From the cell containing the given text, extract its center point as [x, y] coordinate. 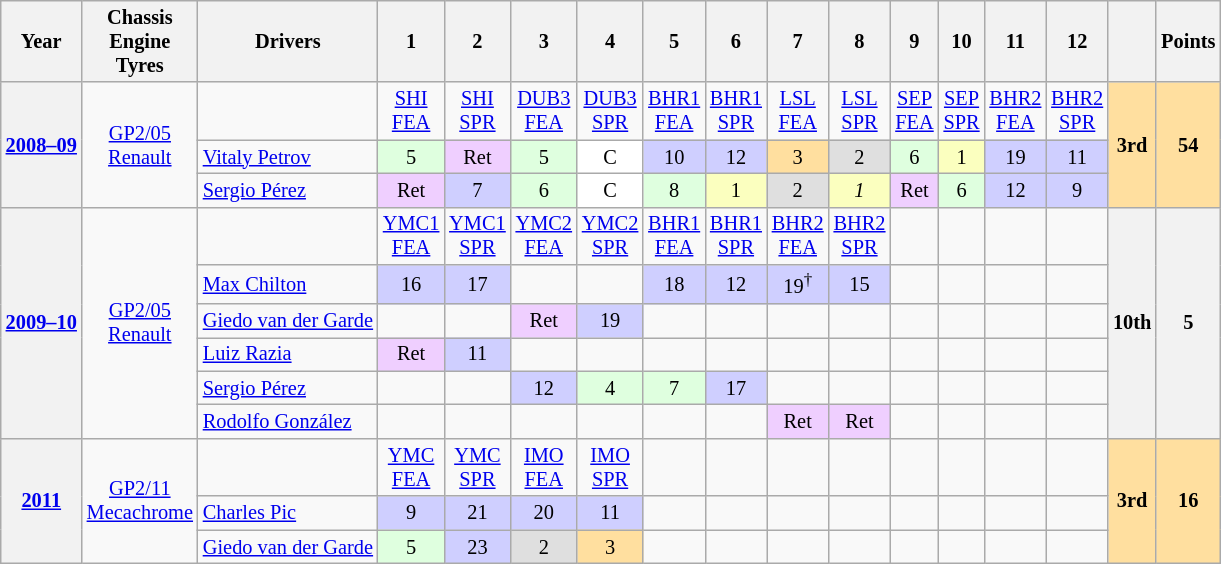
15 [860, 284]
Rodolfo González [288, 422]
SEPSPR [962, 111]
Max Chilton [288, 284]
20 [544, 513]
2008–09 [42, 144]
2009–10 [42, 322]
GP2/11Mecachrome [140, 500]
SHIFEA [411, 111]
23 [477, 547]
2011 [42, 500]
DUB3SPR [610, 111]
Year [42, 41]
YMCSPR [477, 467]
SHISPR [477, 111]
Drivers [288, 41]
LSLFEA [798, 111]
21 [477, 513]
Luiz Razia [288, 354]
Charles Pic [288, 513]
YMC2SPR [610, 236]
19† [798, 284]
DUB3FEA [544, 111]
YMC1FEA [411, 236]
ChassisEngineTyres [140, 41]
Vitaly Petrov [288, 157]
YMCFEA [411, 467]
18 [674, 284]
54 [1188, 144]
YMC2FEA [544, 236]
IMOFEA [544, 467]
IMOSPR [610, 467]
YMC1SPR [477, 236]
10th [1132, 322]
LSLSPR [860, 111]
SEPFEA [914, 111]
Points [1188, 41]
